Detect which cell encompasses the target text, then output its [x, y] center coordinate. 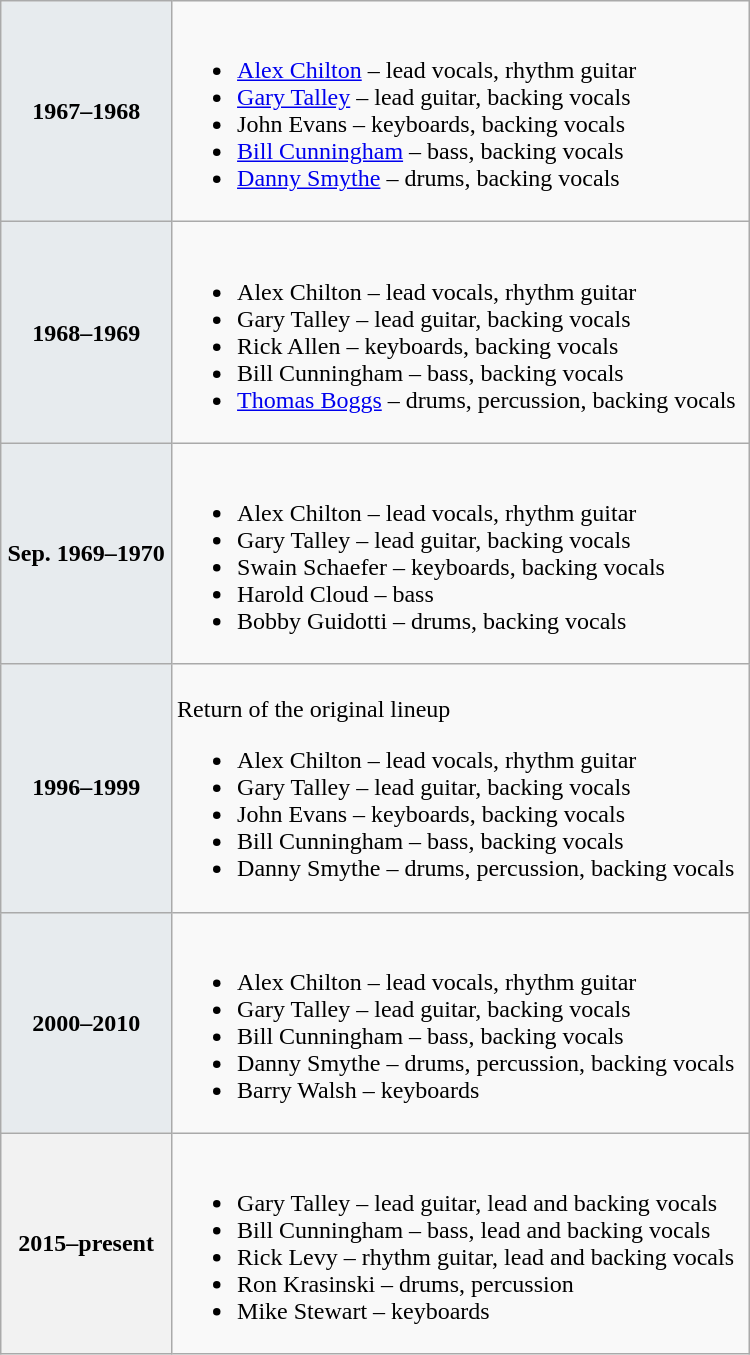
1968–1969 [86, 332]
1996–1999 [86, 788]
Sep. 1969–1970 [86, 554]
1967–1968 [86, 112]
2000–2010 [86, 1022]
2015–present [86, 1244]
